Output the (X, Y) coordinate of the center of the cell containing the given text.  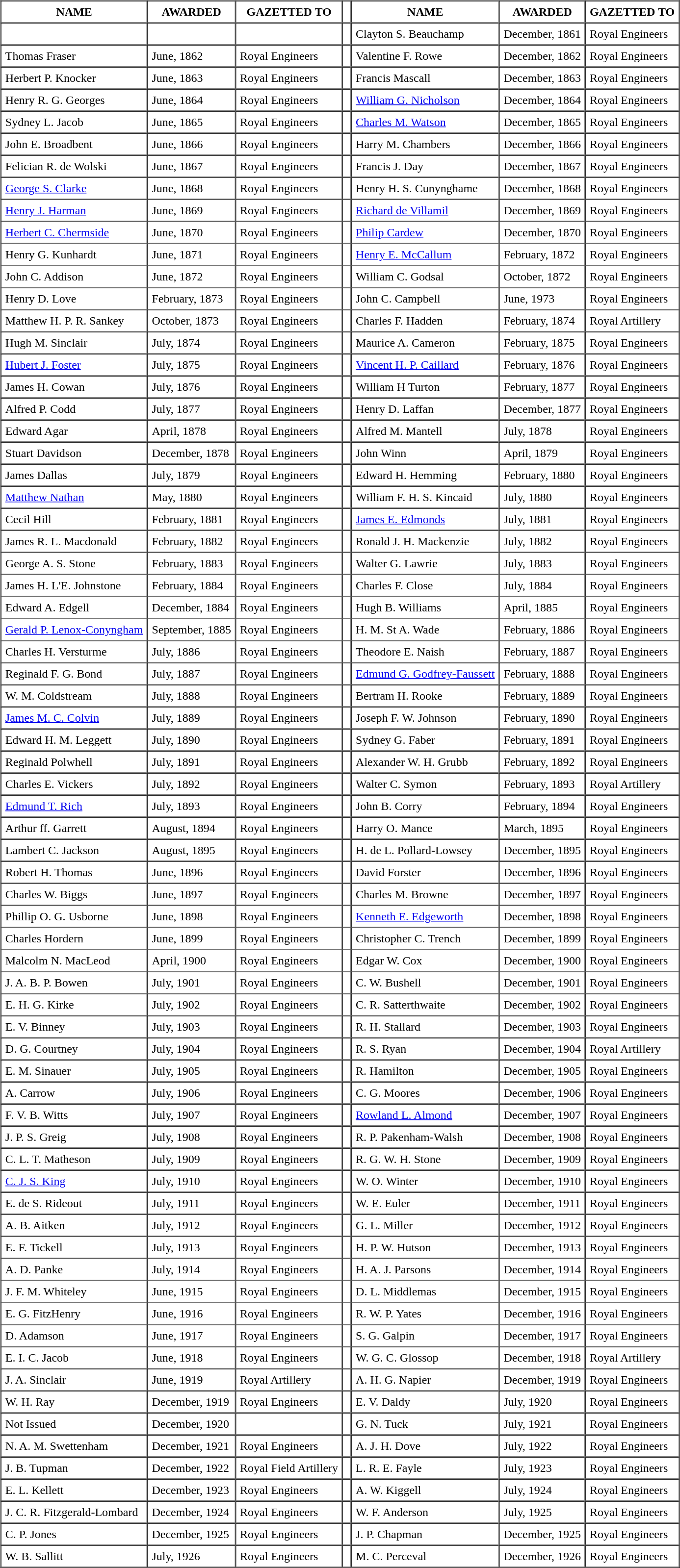
W. E. Euler (425, 1203)
Edward H. Hemming (425, 475)
December, 1895 (542, 850)
December, 1911 (542, 1203)
William H Turton (425, 386)
July, 1882 (542, 541)
James Dallas (75, 475)
February, 1883 (191, 563)
J. C. R. Fitzgerald-Lombard (75, 1512)
December, 1863 (542, 77)
June, 1918 (191, 1357)
Rowland L. Almond (425, 1115)
J. P. Chapman (425, 1534)
R. Hamilton (425, 1071)
W. O. Winter (425, 1181)
December, 1907 (542, 1115)
Sydney L. Jacob (75, 122)
December, 1908 (542, 1137)
E. V. Binney (75, 1027)
July, 1875 (191, 365)
April, 1885 (542, 607)
R. P. Pakenham-Walsh (425, 1137)
December, 1921 (191, 1445)
William C. Godsal (425, 277)
Hugh B. Williams (425, 607)
July, 1893 (191, 806)
Hugh M. Sinclair (75, 342)
December, 1897 (542, 894)
J. A. B. P. Bowen (75, 983)
August, 1894 (191, 828)
R. W. P. Yates (425, 1313)
John Winn (425, 453)
February, 1889 (542, 695)
David Forster (425, 872)
G. N. Tuck (425, 1424)
July, 1911 (191, 1203)
E. G. FitzHenry (75, 1313)
December, 1866 (542, 144)
Malcolm N. MacLeod (75, 960)
Matthew Nathan (75, 497)
Charles H. Versturme (75, 651)
July, 1925 (542, 1512)
February, 1891 (542, 739)
May, 1880 (191, 497)
Bertram H. Rooke (425, 695)
Charles F. Close (425, 585)
December, 1923 (191, 1490)
July, 1886 (191, 651)
J. A. Sinclair (75, 1380)
July, 1881 (542, 519)
Theodore E. Naish (425, 651)
December, 1902 (542, 1004)
Ronald J. H. Mackenzie (425, 541)
James R. L. Macdonald (75, 541)
February, 1876 (542, 365)
December, 1878 (191, 453)
December, 1899 (542, 938)
February, 1893 (542, 784)
July, 1907 (191, 1115)
A. H. G. Napier (425, 1380)
June, 1896 (191, 872)
June, 1898 (191, 916)
July, 1888 (191, 695)
February, 1877 (542, 386)
R. S. Ryan (425, 1048)
H. de L. Pollard-Lowsey (425, 850)
December, 1905 (542, 1071)
C. L. T. Matheson (75, 1159)
Herbert C. Chermside (75, 232)
December, 1926 (542, 1556)
July, 1887 (191, 674)
James H. Cowan (75, 386)
Felician R. de Wolski (75, 166)
December, 1868 (542, 188)
E. M. Sinauer (75, 1071)
H. P. W. Hutson (425, 1247)
February, 1888 (542, 674)
April, 1878 (191, 430)
William F. H. S. Kincaid (425, 497)
December, 1862 (542, 56)
Henry E. McCallum (425, 254)
July, 1876 (191, 386)
December, 1906 (542, 1092)
Alfred M. Mantell (425, 430)
December, 1869 (542, 210)
December, 1915 (542, 1291)
July, 1889 (191, 718)
December, 1918 (542, 1357)
February, 1873 (191, 298)
July, 1923 (542, 1468)
S. G. Galpin (425, 1336)
Henry R. G. Georges (75, 100)
A. B. Aitken (75, 1225)
John E. Broadbent (75, 144)
June, 1866 (191, 144)
E. V. Daldy (425, 1401)
February, 1894 (542, 806)
James M. C. Colvin (75, 718)
December, 1884 (191, 607)
July, 1884 (542, 585)
Vincent H. P. Caillard (425, 365)
W. H. Ray (75, 1401)
Edmund T. Rich (75, 806)
July, 1914 (191, 1269)
Royal Field Artillery (289, 1468)
July, 1910 (191, 1181)
D. Adamson (75, 1336)
June, 1862 (191, 56)
July, 1883 (542, 563)
Phillip O. G. Usborne (75, 916)
John C. Campbell (425, 298)
W. G. C. Glossop (425, 1357)
February, 1872 (542, 254)
July, 1903 (191, 1027)
December, 1913 (542, 1247)
Lambert C. Jackson (75, 850)
Kenneth E. Edgeworth (425, 916)
George A. S. Stone (75, 563)
June, 1868 (191, 188)
Maurice A. Cameron (425, 342)
R. H. Stallard (425, 1027)
July, 1920 (542, 1401)
July, 1891 (191, 762)
J. F. M. Whiteley (75, 1291)
February, 1886 (542, 630)
June, 1899 (191, 938)
December, 1864 (542, 100)
Thomas Fraser (75, 56)
G. L. Miller (425, 1225)
N. A. M. Swettenham (75, 1445)
July, 1890 (191, 739)
Charles Hordern (75, 938)
July, 1913 (191, 1247)
February, 1882 (191, 541)
July, 1901 (191, 983)
December, 1912 (542, 1225)
December, 1901 (542, 983)
December, 1914 (542, 1269)
Alfred P. Codd (75, 409)
December, 1877 (542, 409)
October, 1872 (542, 277)
December, 1916 (542, 1313)
Matthew H. P. R. Sankey (75, 321)
June, 1865 (191, 122)
Cecil Hill (75, 519)
July, 1906 (191, 1092)
June, 1871 (191, 254)
H. A. J. Parsons (425, 1269)
December, 1909 (542, 1159)
A. J. H. Dove (425, 1445)
Joseph F. W. Johnson (425, 718)
December, 1904 (542, 1048)
June, 1870 (191, 232)
Henry J. Harman (75, 210)
James H. L'E. Johnstone (75, 585)
E. H. G. Kirke (75, 1004)
February, 1890 (542, 718)
April, 1879 (542, 453)
February, 1874 (542, 321)
December, 1922 (191, 1468)
Edward Agar (75, 430)
Edmund G. Godfrey-Faussett (425, 674)
Harry M. Chambers (425, 144)
Clayton S. Beauchamp (425, 33)
C. G. Moores (425, 1092)
Edward H. M. Leggett (75, 739)
C. W. Bushell (425, 983)
Not Issued (75, 1424)
Stuart Davidson (75, 453)
Charles E. Vickers (75, 784)
December, 1917 (542, 1336)
July, 1908 (191, 1137)
E. I. C. Jacob (75, 1357)
February, 1887 (542, 651)
December, 1865 (542, 122)
M. C. Perceval (425, 1556)
C. R. Satterthwaite (425, 1004)
James E. Edmonds (425, 519)
Gerald P. Lenox-Conyngham (75, 630)
H. M. St A. Wade (425, 630)
September, 1885 (191, 630)
Reginald F. G. Bond (75, 674)
July, 1912 (191, 1225)
February, 1875 (542, 342)
Alexander W. H. Grubb (425, 762)
July, 1921 (542, 1424)
June, 1973 (542, 298)
George S. Clarke (75, 188)
July, 1878 (542, 430)
July, 1877 (191, 409)
Harry O. Mance (425, 828)
F. V. B. Witts (75, 1115)
Arthur ff. Garrett (75, 828)
December, 1896 (542, 872)
July, 1880 (542, 497)
June, 1897 (191, 894)
July, 1879 (191, 475)
June, 1869 (191, 210)
Christopher C. Trench (425, 938)
Herbert P. Knocker (75, 77)
John C. Addison (75, 277)
Henry D. Laffan (425, 409)
June, 1867 (191, 166)
A. W. Kiggell (425, 1490)
William G. Nicholson (425, 100)
July, 1905 (191, 1071)
December, 1870 (542, 232)
December, 1924 (191, 1512)
Sydney G. Faber (425, 739)
Edgar W. Cox (425, 960)
Philip Cardew (425, 232)
E. de S. Rideout (75, 1203)
October, 1873 (191, 321)
Francis Mascall (425, 77)
E. F. Tickell (75, 1247)
July, 1924 (542, 1490)
Henry G. Kunhardt (75, 254)
December, 1910 (542, 1181)
February, 1881 (191, 519)
July, 1922 (542, 1445)
December, 1861 (542, 33)
June, 1872 (191, 277)
C. P. Jones (75, 1534)
December, 1867 (542, 166)
Walter G. Lawrie (425, 563)
June, 1864 (191, 100)
W. F. Anderson (425, 1512)
June, 1915 (191, 1291)
E. L. Kellett (75, 1490)
July, 1909 (191, 1159)
Walter C. Symon (425, 784)
December, 1900 (542, 960)
April, 1900 (191, 960)
Valentine F. Rowe (425, 56)
December, 1903 (542, 1027)
Henry D. Love (75, 298)
February, 1892 (542, 762)
December, 1898 (542, 916)
Hubert J. Foster (75, 365)
Robert H. Thomas (75, 872)
D. L. Middlemas (425, 1291)
R. G. W. H. Stone (425, 1159)
Francis J. Day (425, 166)
Charles M. Browne (425, 894)
July, 1892 (191, 784)
July, 1904 (191, 1048)
July, 1926 (191, 1556)
Charles W. Biggs (75, 894)
August, 1895 (191, 850)
February, 1880 (542, 475)
Henry H. S. Cunynghame (425, 188)
July, 1874 (191, 342)
July, 1902 (191, 1004)
Richard de Villamil (425, 210)
A. D. Panke (75, 1269)
John B. Corry (425, 806)
June, 1916 (191, 1313)
June, 1919 (191, 1380)
W. M. Coldstream (75, 695)
Charles F. Hadden (425, 321)
J. B. Tupman (75, 1468)
Edward A. Edgell (75, 607)
March, 1895 (542, 828)
A. Carrow (75, 1092)
June, 1917 (191, 1336)
D. G. Courtney (75, 1048)
J. P. S. Greig (75, 1137)
Charles M. Watson (425, 122)
February, 1884 (191, 585)
Reginald Polwhell (75, 762)
W. B. Sallitt (75, 1556)
L. R. E. Fayle (425, 1468)
June, 1863 (191, 77)
December, 1920 (191, 1424)
C. J. S. King (75, 1181)
